Return (x, y) of the center of cell containing provided text 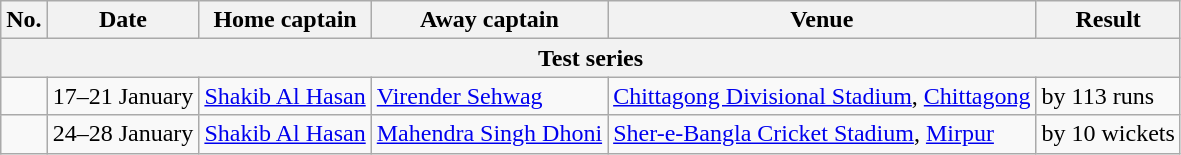
Virender Sehwag (489, 96)
24–28 January (123, 134)
by 113 runs (1108, 96)
by 10 wickets (1108, 134)
Home captain (285, 20)
Mahendra Singh Dhoni (489, 134)
17–21 January (123, 96)
Sher-e-Bangla Cricket Stadium, Mirpur (822, 134)
Test series (591, 58)
Date (123, 20)
Result (1108, 20)
Venue (822, 20)
Away captain (489, 20)
Chittagong Divisional Stadium, Chittagong (822, 96)
No. (24, 20)
